Extract the [x, y] coordinate from the center of the cell holding the provided text.  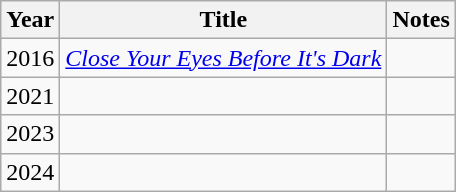
2016 [30, 58]
2024 [30, 172]
Title [224, 20]
Year [30, 20]
2021 [30, 96]
Notes [421, 20]
Close Your Eyes Before It's Dark [224, 58]
2023 [30, 134]
